Scan for the cell matching the given text and deliver its (X, Y) coordinate at center. 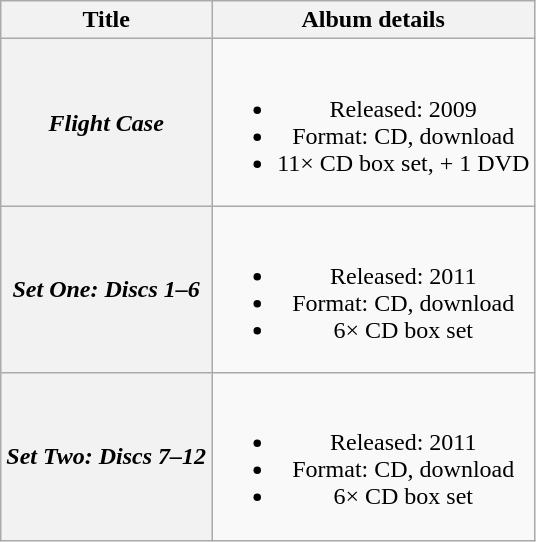
Flight Case (106, 122)
Album details (374, 20)
Set Two: Discs 7–12 (106, 456)
Set One: Discs 1–6 (106, 290)
Title (106, 20)
Released: 2009Format: CD, download11× CD box set, + 1 DVD (374, 122)
